Identify which cell holds the provided text, then report its [X, Y] central coordinate. 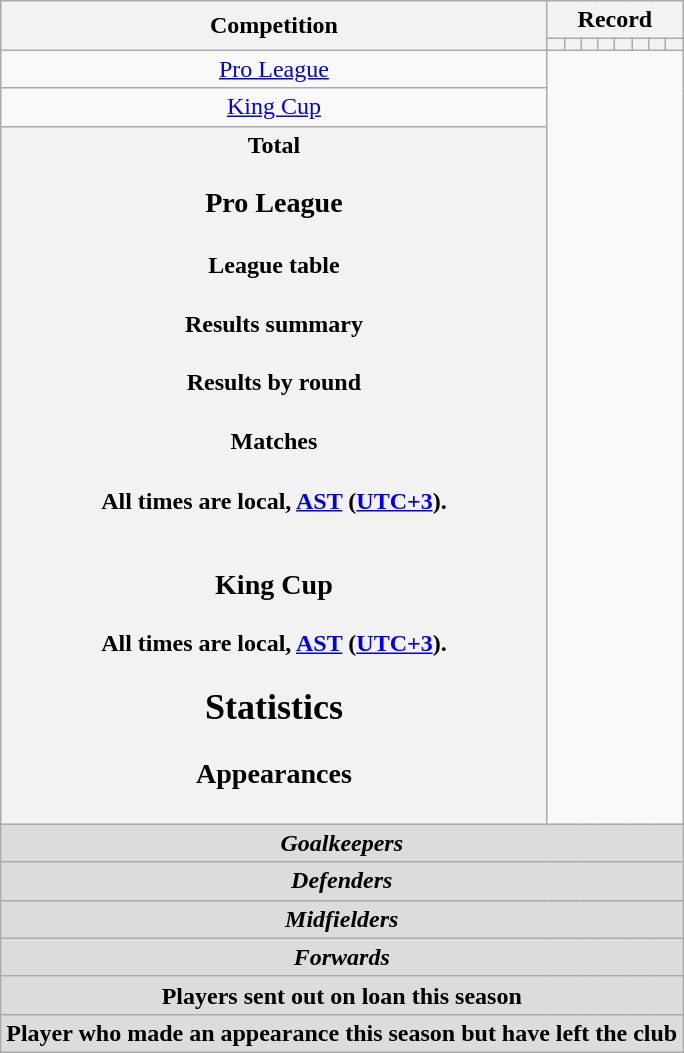
Player who made an appearance this season but have left the club [342, 1033]
Goalkeepers [342, 843]
Midfielders [342, 919]
Competition [274, 26]
Pro League [274, 69]
King Cup [274, 107]
Forwards [342, 957]
Defenders [342, 881]
Record [615, 20]
Players sent out on loan this season [342, 995]
